Return the (X, Y) coordinate for the center point of the cell that contains the specified text.  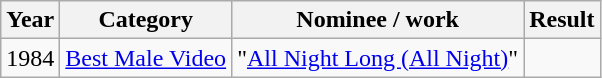
Nominee / work (378, 20)
1984 (30, 58)
Result (562, 20)
Category (146, 20)
Year (30, 20)
"All Night Long (All Night)" (378, 58)
Best Male Video (146, 58)
